Return [X, Y] of the center of cell containing provided text 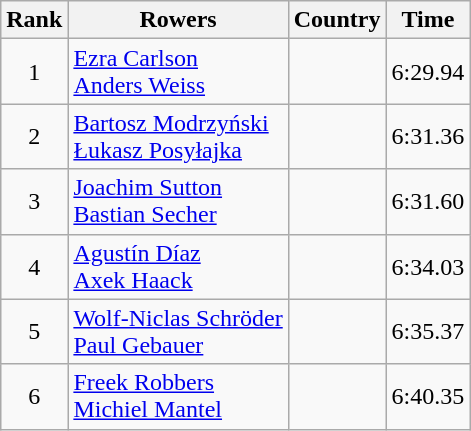
3 [34, 202]
Rowers [178, 20]
5 [34, 332]
4 [34, 266]
6:34.03 [428, 266]
6:31.36 [428, 136]
6:31.60 [428, 202]
6 [34, 396]
Time [428, 20]
6:35.37 [428, 332]
6:29.94 [428, 72]
1 [34, 72]
Rank [34, 20]
Bartosz ModrzyńskiŁukasz Posyłajka [178, 136]
Ezra CarlsonAnders Weiss [178, 72]
Freek RobbersMichiel Mantel [178, 396]
Country [337, 20]
6:40.35 [428, 396]
Agustín DíazAxek Haack [178, 266]
2 [34, 136]
Joachim SuttonBastian Secher [178, 202]
Wolf-Niclas SchröderPaul Gebauer [178, 332]
